Provide the (x, y) coordinate of the cell's center where the given text is located.  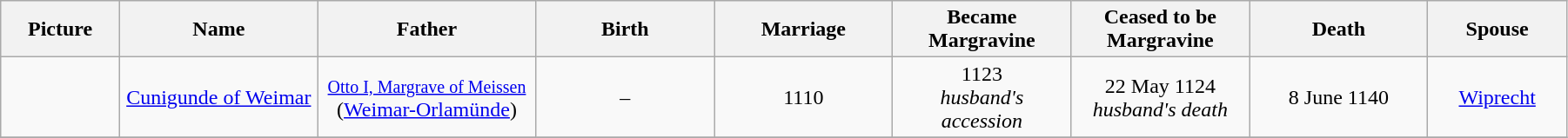
22 May 1124husband's death (1161, 97)
Name (218, 30)
Birth (625, 30)
Ceased to be Margravine (1161, 30)
Death (1338, 30)
1110 (804, 97)
Spouse (1498, 30)
Cunigunde of Weimar (218, 97)
Wiprecht (1498, 97)
8 June 1140 (1338, 97)
Picture (61, 30)
Marriage (804, 30)
Father (426, 30)
Otto I, Margrave of Meissen(Weimar-Orlamünde) (426, 97)
– (625, 97)
Became Margravine (982, 30)
1123husband's accession (982, 97)
